Provide the (X, Y) coordinate of the cell's center where the given text is located.  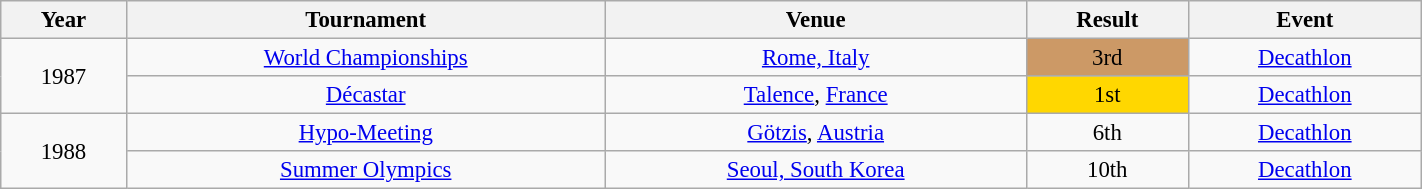
Seoul, South Korea (816, 170)
Result (1107, 20)
10th (1107, 170)
Venue (816, 20)
Hypo-Meeting (366, 133)
Décastar (366, 95)
1st (1107, 95)
6th (1107, 133)
3rd (1107, 58)
1987 (64, 76)
Götzis, Austria (816, 133)
1988 (64, 152)
World Championships (366, 58)
Year (64, 20)
Summer Olympics (366, 170)
Event (1304, 20)
Talence, France (816, 95)
Tournament (366, 20)
Rome, Italy (816, 58)
